Find where the given text appears and provide that cell's center as (x, y) coordinate. 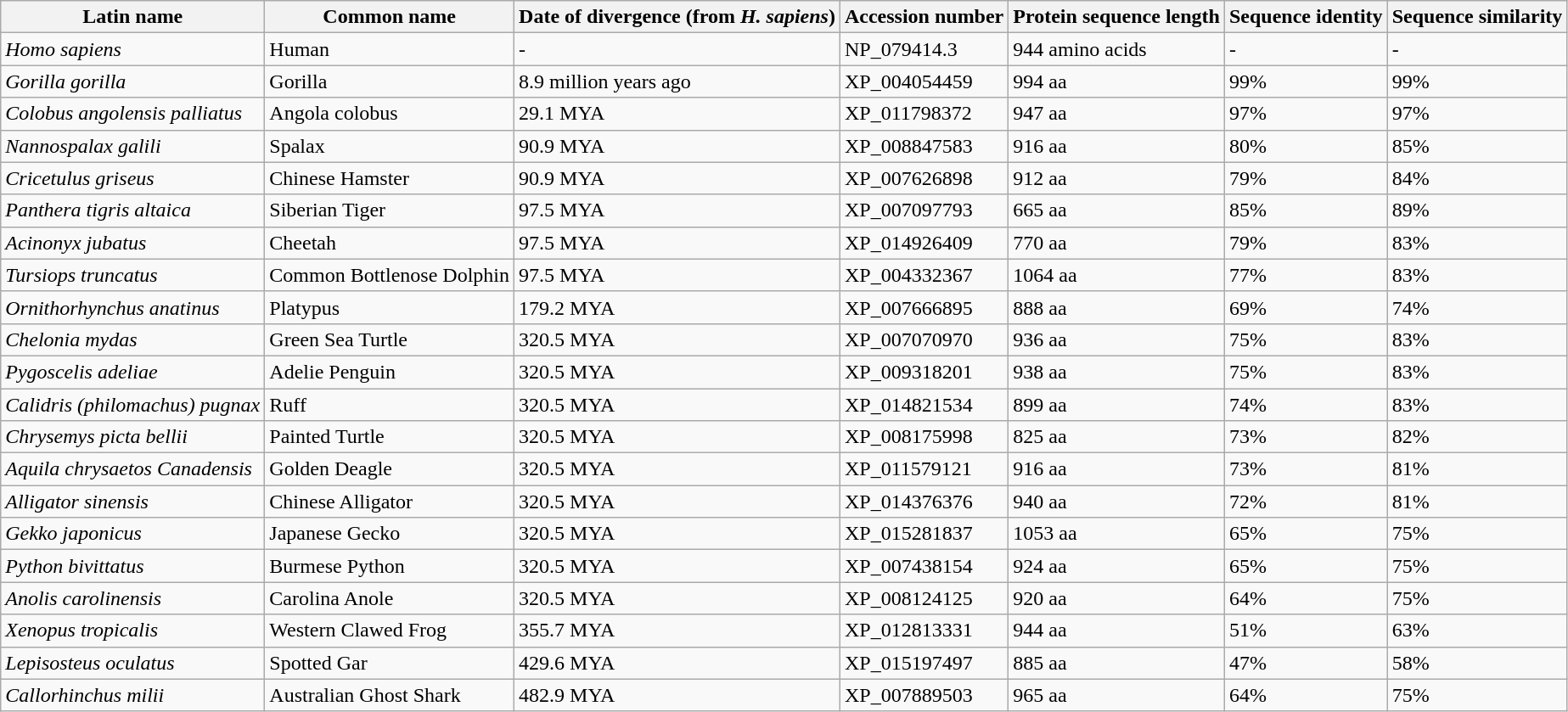
Ruff (390, 405)
912 aa (1117, 178)
Homo sapiens (132, 49)
940 aa (1117, 502)
47% (1306, 663)
XP_012813331 (924, 631)
Japanese Gecko (390, 534)
Chelonia mydas (132, 339)
Calidris (philomachus) pugnax (132, 405)
Platypus (390, 307)
Cheetah (390, 243)
355.7 MYA (677, 631)
77% (1306, 275)
Sequence similarity (1477, 17)
994 aa (1117, 81)
Date of divergence (from H. sapiens) (677, 17)
Protein sequence length (1117, 17)
89% (1477, 210)
82% (1477, 437)
944 amino acids (1117, 49)
Sequence identity (1306, 17)
Python bivittatus (132, 566)
29.1 MYA (677, 114)
69% (1306, 307)
51% (1306, 631)
XP_004054459 (924, 81)
Nannospalax galili (132, 146)
Spalax (390, 146)
Green Sea Turtle (390, 339)
XP_007626898 (924, 178)
Panthera tigris altaica (132, 210)
Human (390, 49)
920 aa (1117, 598)
Gekko japonicus (132, 534)
Australian Ghost Shark (390, 695)
XP_007070970 (924, 339)
Callorhinchus milii (132, 695)
NP_079414.3 (924, 49)
Ornithorhynchus anatinus (132, 307)
XP_008124125 (924, 598)
Pygoscelis adeliae (132, 372)
XP_014926409 (924, 243)
XP_011579121 (924, 469)
Siberian Tiger (390, 210)
Aquila chrysaetos Canadensis (132, 469)
XP_007666895 (924, 307)
Painted Turtle (390, 437)
XP_007097793 (924, 210)
XP_011798372 (924, 114)
58% (1477, 663)
482.9 MYA (677, 695)
1053 aa (1117, 534)
Common name (390, 17)
XP_015281837 (924, 534)
Chinese Alligator (390, 502)
Chinese Hamster (390, 178)
Western Clawed Frog (390, 631)
Cricetulus griseus (132, 178)
80% (1306, 146)
XP_007438154 (924, 566)
63% (1477, 631)
Anolis carolinensis (132, 598)
XP_008175998 (924, 437)
770 aa (1117, 243)
XP_008847583 (924, 146)
XP_007889503 (924, 695)
XP_009318201 (924, 372)
XP_014376376 (924, 502)
84% (1477, 178)
899 aa (1117, 405)
825 aa (1117, 437)
Lepisosteus oculatus (132, 663)
Alligator sinensis (132, 502)
936 aa (1117, 339)
Golden Deagle (390, 469)
179.2 MYA (677, 307)
72% (1306, 502)
Carolina Anole (390, 598)
Spotted Gar (390, 663)
Colobus angolensis palliatus (132, 114)
Acinonyx jubatus (132, 243)
665 aa (1117, 210)
Gorilla gorilla (132, 81)
Gorilla (390, 81)
Common Bottlenose Dolphin (390, 275)
944 aa (1117, 631)
XP_014821534 (924, 405)
1064 aa (1117, 275)
Accession number (924, 17)
Burmese Python (390, 566)
8.9 million years ago (677, 81)
888 aa (1117, 307)
Angola colobus (390, 114)
947 aa (1117, 114)
Chrysemys picta bellii (132, 437)
XP_015197497 (924, 663)
924 aa (1117, 566)
429.6 MYA (677, 663)
Tursiops truncatus (132, 275)
Latin name (132, 17)
Xenopus tropicalis (132, 631)
Adelie Penguin (390, 372)
938 aa (1117, 372)
885 aa (1117, 663)
XP_004332367 (924, 275)
965 aa (1117, 695)
